Output the (X, Y) coordinate of the center of the cell containing the given text.  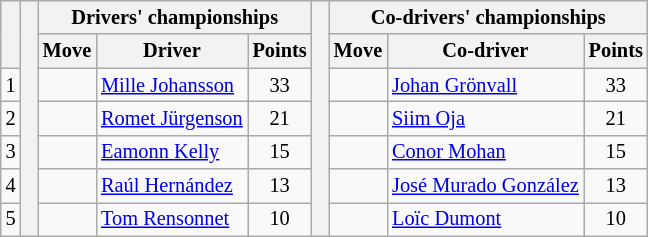
Romet Jürgenson (172, 118)
Mille Johansson (172, 85)
3 (11, 152)
Eamonn Kelly (172, 152)
Driver (172, 51)
Raúl Hernández (172, 186)
Johan Grönvall (486, 85)
2 (11, 118)
Conor Mohan (486, 152)
1 (11, 85)
4 (11, 186)
5 (11, 219)
Drivers' championships (175, 17)
Co-driver (486, 51)
Co-drivers' championships (488, 17)
Tom Rensonnet (172, 219)
Loïc Dumont (486, 219)
José Murado González (486, 186)
Siim Oja (486, 118)
